Pinpoint the cell where the given text exists, returning its [X, Y] midpoint coordinate. 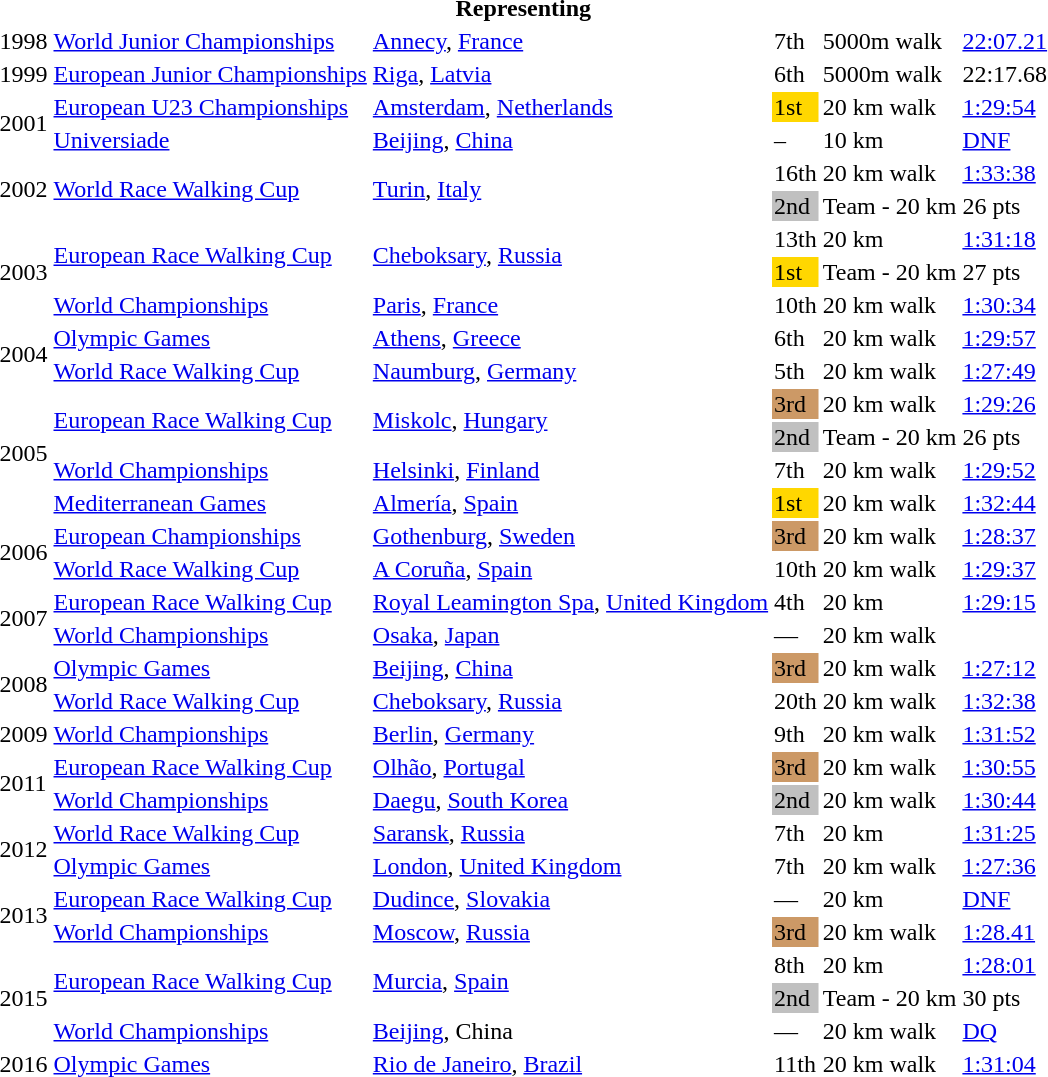
Olhão, Portugal [570, 767]
Almería, Spain [570, 503]
– [796, 140]
Berlin, Germany [570, 734]
Osaka, Japan [570, 635]
Royal Leamington Spa, United Kingdom [570, 602]
Universiade [210, 140]
10 km [890, 140]
London, United Kingdom [570, 866]
European Championships [210, 536]
Turin, Italy [570, 190]
World Junior Championships [210, 41]
Helsinki, Finland [570, 470]
16th [796, 173]
Naumburg, Germany [570, 371]
8th [796, 965]
Daegu, South Korea [570, 800]
Saransk, Russia [570, 833]
Gothenburg, Sweden [570, 536]
13th [796, 239]
5th [796, 371]
A Coruña, Spain [570, 569]
Moscow, Russia [570, 932]
4th [796, 602]
Murcia, Spain [570, 982]
9th [796, 734]
Dudince, Slovakia [570, 899]
Annecy, France [570, 41]
Mediterranean Games [210, 503]
20th [796, 701]
European Junior Championships [210, 74]
Paris, France [570, 305]
Riga, Latvia [570, 74]
Amsterdam, Netherlands [570, 107]
Athens, Greece [570, 338]
Miskolc, Hungary [570, 420]
European U23 Championships [210, 107]
